Find where the given text appears and provide that cell's center as (X, Y) coordinate. 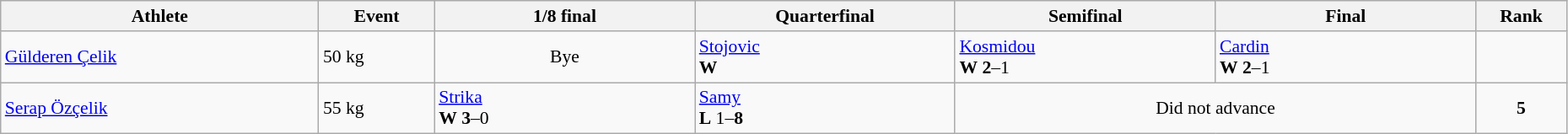
Athlete (160, 16)
Quarterfinal (825, 16)
Did not advance (1215, 108)
Bye (565, 57)
KosmidouW 2–1 (1085, 57)
Semifinal (1085, 16)
CardinW 2–1 (1346, 57)
Event (376, 16)
Gülderen Çelik (160, 57)
50 kg (376, 57)
StojovicW (825, 57)
StrikaW 3–0 (565, 108)
SamyL 1–8 (825, 108)
55 kg (376, 108)
Serap Özçelik (160, 108)
1/8 final (565, 16)
5 (1522, 108)
Final (1346, 16)
Rank (1522, 16)
